Pinpoint the cell where the given text exists, returning its (x, y) midpoint coordinate. 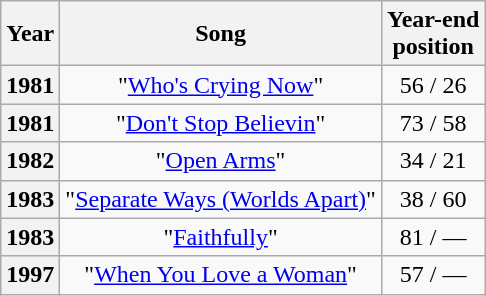
Year-endposition (433, 34)
"Don't Stop Believin" (221, 123)
1997 (30, 275)
"Who's Crying Now" (221, 85)
73 / 58 (433, 123)
56 / 26 (433, 85)
34 / 21 (433, 161)
57 / — (433, 275)
"When You Love a Woman" (221, 275)
1982 (30, 161)
"Faithfully" (221, 237)
"Open Arms" (221, 161)
"Separate Ways (Worlds Apart)" (221, 199)
38 / 60 (433, 199)
Song (221, 34)
81 / — (433, 237)
Year (30, 34)
